Capture the cell that displays the provided text and extract its (x, y) central coordinate. 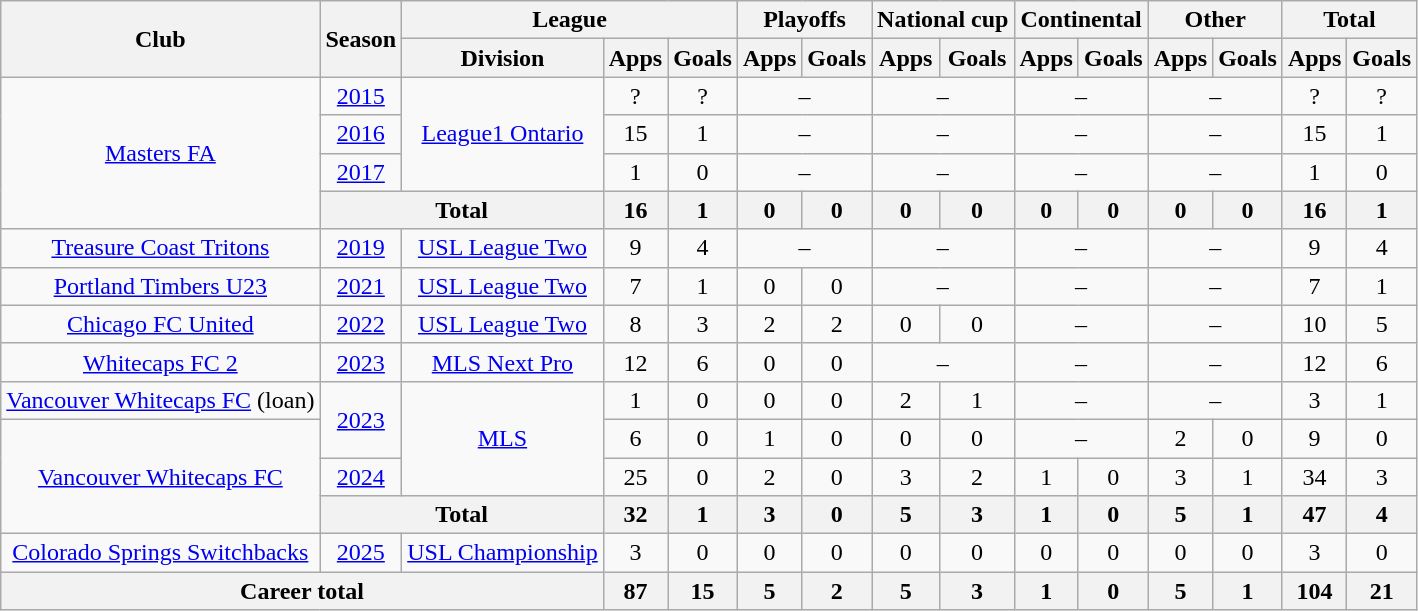
Club (160, 39)
Chicago FC United (160, 324)
Playoffs (804, 20)
32 (635, 515)
2024 (361, 477)
2016 (361, 134)
League1 Ontario (503, 134)
Division (503, 58)
34 (1314, 477)
Portland Timbers U23 (160, 286)
2025 (361, 553)
Season (361, 39)
League (570, 20)
87 (635, 591)
MLS Next Pro (503, 362)
47 (1314, 515)
Masters FA (160, 153)
25 (635, 477)
21 (1382, 591)
Vancouver Whitecaps FC (160, 476)
8 (635, 324)
2015 (361, 96)
Whitecaps FC 2 (160, 362)
National cup (943, 20)
2017 (361, 172)
Continental (1081, 20)
USL Championship (503, 553)
Treasure Coast Tritons (160, 248)
2022 (361, 324)
2021 (361, 286)
2019 (361, 248)
Colorado Springs Switchbacks (160, 553)
10 (1314, 324)
MLS (503, 438)
Career total (302, 591)
Other (1215, 20)
Vancouver Whitecaps FC (loan) (160, 400)
104 (1314, 591)
